Capture the cell that displays the provided text and extract its (X, Y) central coordinate. 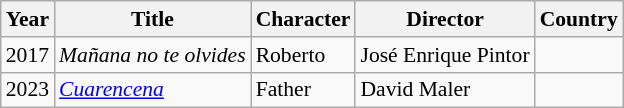
Director (444, 19)
Country (579, 19)
David Maler (444, 90)
Title (152, 19)
Father (304, 90)
Cuarencena (152, 90)
Mañana no te olvides (152, 55)
Character (304, 19)
José Enrique Pintor (444, 55)
Year (28, 19)
Roberto (304, 55)
2023 (28, 90)
2017 (28, 55)
